Find where the given text appears and provide that cell's center as (x, y) coordinate. 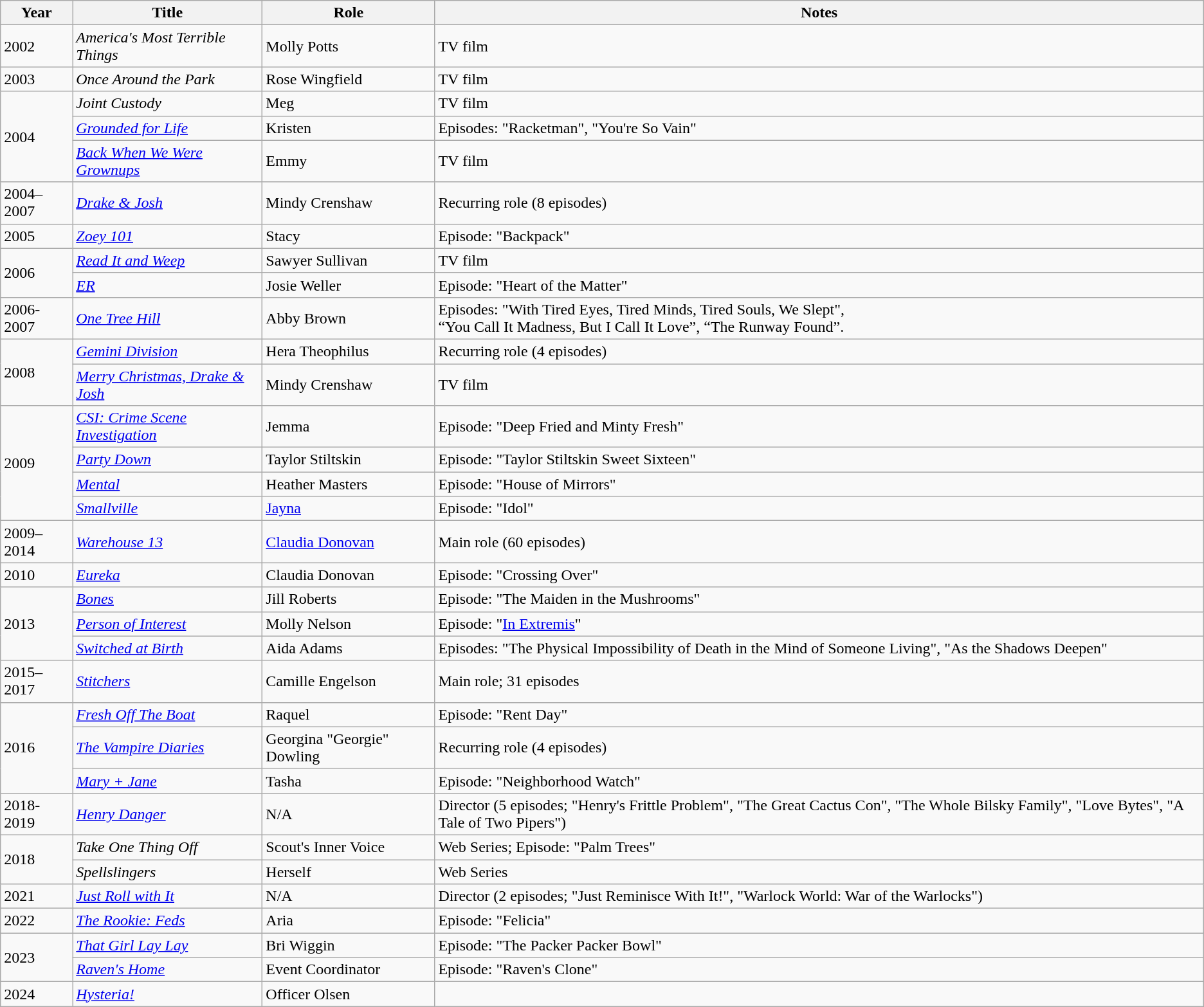
Kristen (349, 128)
2009–2014 (37, 541)
Herself (349, 871)
Episode: "Raven's Clone" (819, 970)
Read It and Weep (167, 260)
Episode: "Taylor Stiltskin Sweet Sixteen" (819, 460)
Episode: "Neighborhood Watch" (819, 781)
America's Most Terrible Things (167, 46)
Warehouse 13 (167, 541)
2002 (37, 46)
Bri Wiggin (349, 945)
Episode: "Crossing Over" (819, 575)
Episode: "House of Mirrors" (819, 484)
Emmy (349, 161)
Merry Christmas, Drake & Josh (167, 385)
2018-2019 (37, 814)
Back When We Were Grownups (167, 161)
Raven's Home (167, 970)
Taylor Stiltskin (349, 460)
Henry Danger (167, 814)
2004 (37, 136)
Web Series (819, 871)
Party Down (167, 460)
Fresh Off The Boat (167, 714)
Rose Wingfield (349, 79)
Episode: "The Maiden in the Mushrooms" (819, 599)
Event Coordinator (349, 970)
2018 (37, 859)
2010 (37, 575)
Aria (349, 921)
Episode: "Felicia" (819, 921)
Switched at Birth (167, 648)
Episode: "Deep Fried and Minty Fresh" (819, 427)
2003 (37, 79)
Grounded for Life (167, 128)
Title (167, 13)
Bones (167, 599)
Zoey 101 (167, 236)
Drake & Josh (167, 203)
Episode: "Backpack" (819, 236)
Raquel (349, 714)
Molly Nelson (349, 624)
Episodes: "Racketman", "You're So Vain" (819, 128)
Mary + Jane (167, 781)
Camille Engelson (349, 682)
2024 (37, 994)
2005 (37, 236)
Scout's Inner Voice (349, 847)
2021 (37, 896)
2006-2007 (37, 318)
The Vampire Diaries (167, 747)
That Girl Lay Lay (167, 945)
Spellslingers (167, 871)
Mental (167, 484)
2022 (37, 921)
2016 (37, 747)
Main role; 31 episodes (819, 682)
Web Series; Episode: "Palm Trees" (819, 847)
2006 (37, 273)
Role (349, 13)
2015–2017 (37, 682)
Tasha (349, 781)
Eureka (167, 575)
Gemini Division (167, 351)
Episodes: "With Tired Eyes, Tired Minds, Tired Souls, We Slept",“You Call It Madness, But I Call It Love”, “The Runway Found”. (819, 318)
Stitchers (167, 682)
Main role (60 episodes) (819, 541)
The Rookie: Feds (167, 921)
Heather Masters (349, 484)
Hera Theophilus (349, 351)
Just Roll with It (167, 896)
ER (167, 285)
Person of Interest (167, 624)
Episode: "Heart of the Matter" (819, 285)
2013 (37, 624)
Aida Adams (349, 648)
Episode: "In Extremis" (819, 624)
Jayna (349, 509)
Officer Olsen (349, 994)
Recurring role (8 episodes) (819, 203)
Episodes: "The Physical Impossibility of Death in the Mind of Someone Living", "As the Shadows Deepen" (819, 648)
2009 (37, 463)
Hysteria! (167, 994)
Josie Weller (349, 285)
Jemma (349, 427)
Smallville (167, 509)
2023 (37, 957)
Episode: "Idol" (819, 509)
Sawyer Sullivan (349, 260)
Stacy (349, 236)
Georgina "Georgie" Dowling (349, 747)
Notes (819, 13)
Molly Potts (349, 46)
Episode: "Rent Day" (819, 714)
2004–2007 (37, 203)
Year (37, 13)
Once Around the Park (167, 79)
Director (2 episodes; "Just Reminisce With It!", "Warlock World: War of the Warlocks") (819, 896)
Episode: "The Packer Packer Bowl" (819, 945)
Take One Thing Off (167, 847)
Jill Roberts (349, 599)
Meg (349, 104)
2008 (37, 372)
One Tree Hill (167, 318)
Director (5 episodes; "Henry's Frittle Problem", "The Great Cactus Con", "The Whole Bilsky Family", "Love Bytes", "A Tale of Two Pipers") (819, 814)
CSI: Crime Scene Investigation (167, 427)
Joint Custody (167, 104)
Abby Brown (349, 318)
